Return [X, Y] of the center of cell containing provided text 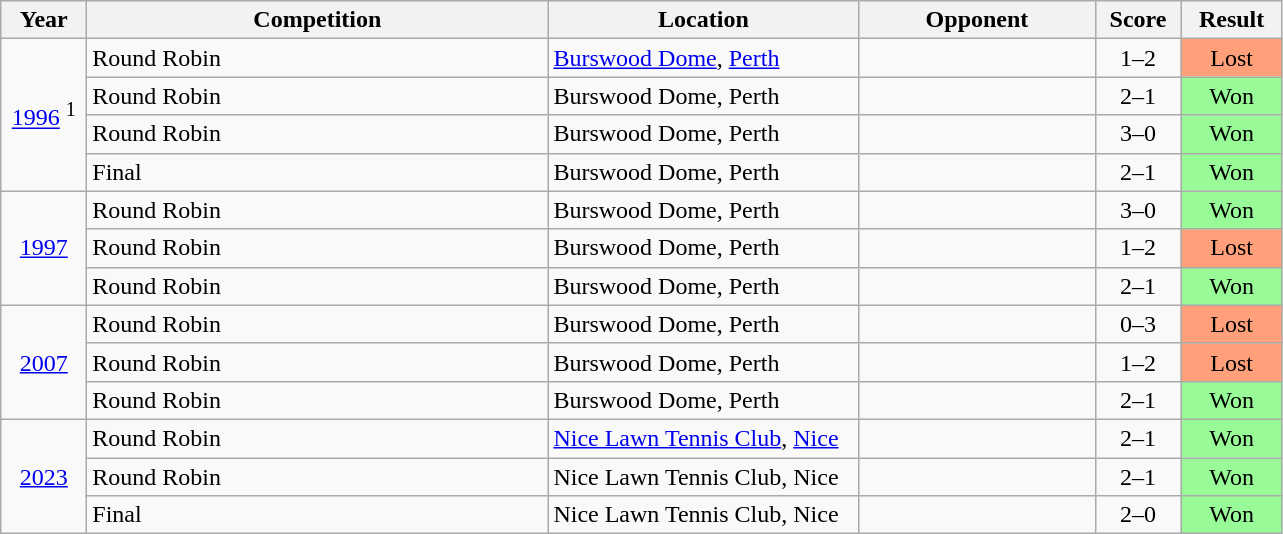
Result [1232, 20]
1997 [44, 248]
Competition [318, 20]
2–0 [1138, 515]
Year [44, 20]
2007 [44, 362]
Location [704, 20]
2023 [44, 476]
0–3 [1138, 324]
Opponent [977, 20]
1996 1 [44, 115]
Score [1138, 20]
